Search for the cell housing the specified text and yield its [x, y] center coordinate. 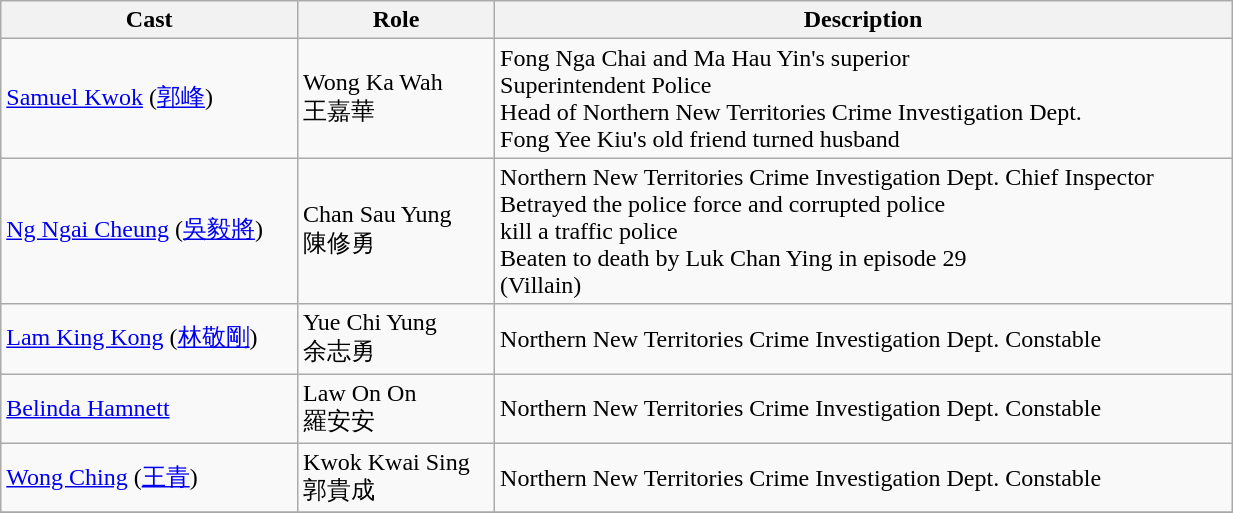
Role [396, 20]
Chan Sau Yung陳修勇 [396, 231]
Belinda Hamnett [150, 409]
Samuel Kwok (郭峰) [150, 98]
Description [864, 20]
Cast [150, 20]
Yue Chi Yung余志勇 [396, 339]
Ng Ngai Cheung (吳毅將) [150, 231]
Wong Ching (王青) [150, 478]
Lam King Kong (林敬剛) [150, 339]
Kwok Kwai Sing郭貴成 [396, 478]
Wong Ka Wah王嘉華 [396, 98]
Law On On羅安安 [396, 409]
